Determine the [X, Y] coordinate at the center of the cell enclosing the given text.  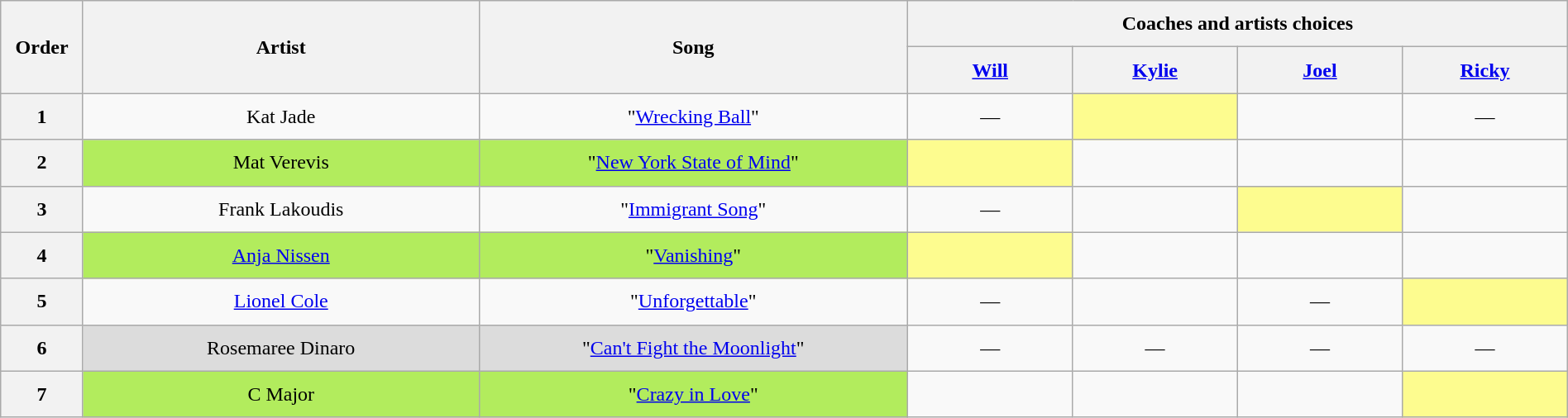
"Can't Fight the Moonlight" [693, 348]
Artist [281, 47]
"Vanishing" [693, 255]
3 [42, 209]
Rosemaree Dinaro [281, 348]
Frank Lakoudis [281, 209]
Mat Verevis [281, 163]
"Immigrant Song" [693, 209]
Lionel Cole [281, 302]
Joel [1320, 70]
Order [42, 47]
6 [42, 348]
1 [42, 116]
Will [991, 70]
7 [42, 394]
"Unforgettable" [693, 302]
5 [42, 302]
4 [42, 255]
Song [693, 47]
"New York State of Mind" [693, 163]
Coaches and artists choices [1238, 24]
Kylie [1154, 70]
Ricky [1485, 70]
Kat Jade [281, 116]
C Major [281, 394]
2 [42, 163]
Anja Nissen [281, 255]
"Crazy in Love" [693, 394]
"Wrecking Ball" [693, 116]
